Find where the given text appears and provide that cell's center as [X, Y] coordinate. 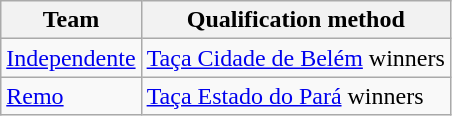
Independente [71, 58]
Taça Estado do Pará winners [296, 96]
Taça Cidade de Belém winners [296, 58]
Remo [71, 96]
Team [71, 20]
Qualification method [296, 20]
